Pinpoint the cell where the given text exists, returning its (X, Y) midpoint coordinate. 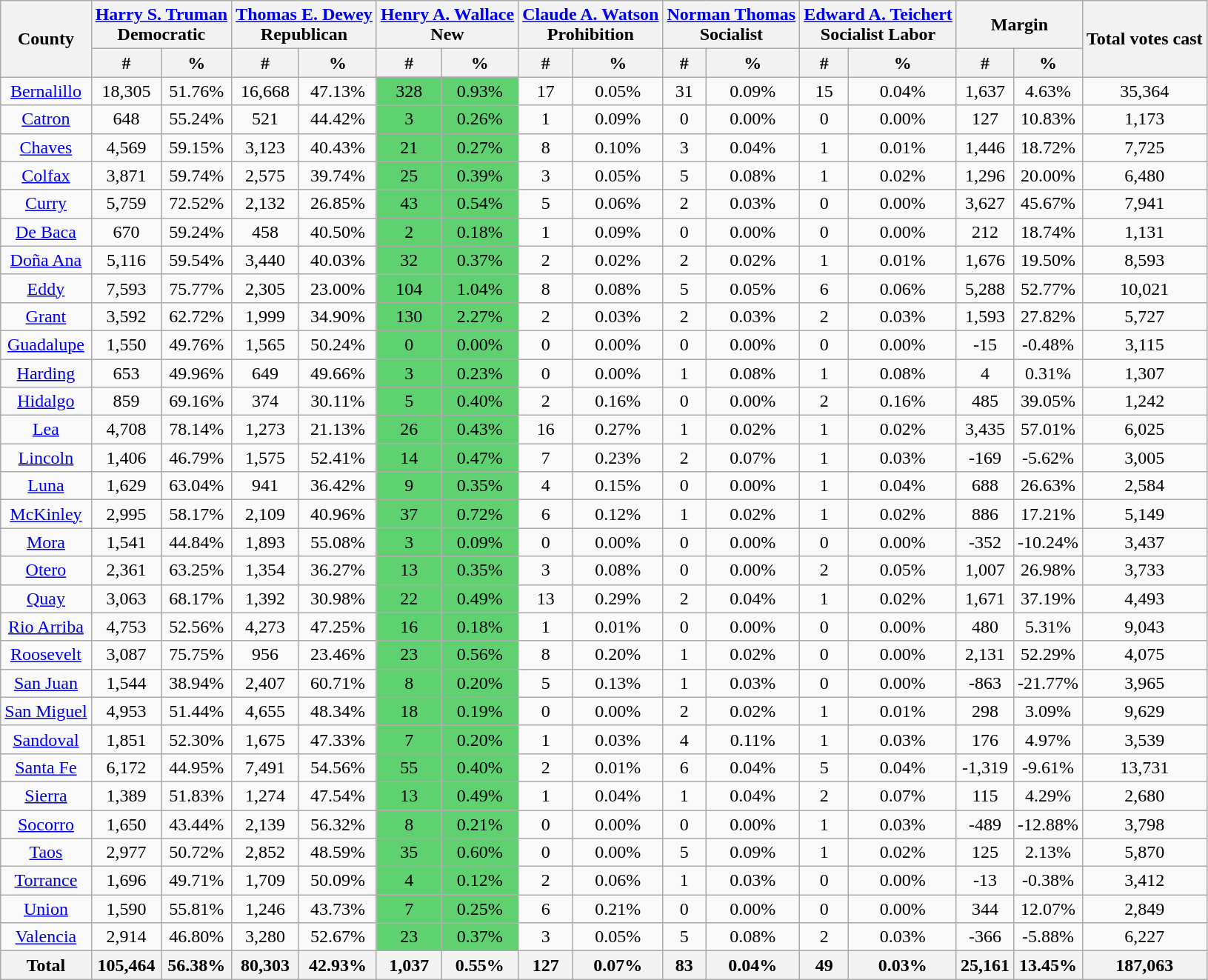
1,173 (1145, 119)
26.98% (1047, 570)
5,727 (1145, 316)
Sandoval (46, 739)
1,246 (265, 909)
-169 (985, 458)
1,671 (985, 599)
3,965 (1145, 683)
75.75% (197, 655)
3,280 (265, 937)
22 (409, 599)
54.56% (338, 767)
480 (985, 627)
4,655 (265, 711)
50.24% (338, 344)
Quay (46, 599)
Santa Fe (46, 767)
Roosevelt (46, 655)
55.81% (197, 909)
Doña Ana (46, 260)
14 (409, 458)
3,592 (126, 316)
49 (824, 965)
30.98% (338, 599)
62.72% (197, 316)
15 (824, 91)
19.50% (1047, 260)
26 (409, 430)
43 (409, 204)
Curry (46, 204)
30.11% (338, 401)
18.74% (1047, 232)
13,731 (1145, 767)
4,708 (126, 430)
47.13% (338, 91)
0.93% (480, 91)
115 (985, 796)
Taos (46, 853)
43.44% (197, 824)
1,709 (265, 881)
328 (409, 91)
Norman ThomasSocialist (732, 25)
-0.38% (1047, 881)
956 (265, 655)
2.27% (480, 316)
1,544 (126, 683)
31 (684, 91)
1,999 (265, 316)
941 (265, 486)
485 (985, 401)
Henry A. WallaceNew (447, 25)
-0.48% (1047, 344)
69.16% (197, 401)
886 (985, 514)
49.76% (197, 344)
0.31% (1047, 373)
4,569 (126, 147)
72.52% (197, 204)
3,435 (985, 430)
0.55% (480, 965)
1,575 (265, 458)
52.41% (338, 458)
23.46% (338, 655)
2,132 (265, 204)
2,575 (265, 176)
104 (409, 288)
3,798 (1145, 824)
9 (409, 486)
4.29% (1047, 796)
1,696 (126, 881)
Union (46, 909)
De Baca (46, 232)
59.24% (197, 232)
1,446 (985, 147)
Thomas E. DeweyRepublican (304, 25)
1,541 (126, 542)
68.17% (197, 599)
374 (265, 401)
130 (409, 316)
-863 (985, 683)
55 (409, 767)
2,131 (985, 655)
Luna (46, 486)
6,480 (1145, 176)
-15 (985, 344)
17.21% (1047, 514)
1,307 (1145, 373)
58.17% (197, 514)
44.42% (338, 119)
5,759 (126, 204)
Edward A. TeichertSocialist Labor (878, 25)
9,629 (1145, 711)
521 (265, 119)
-13 (985, 881)
0.54% (480, 204)
1,274 (265, 796)
McKinley (46, 514)
4,075 (1145, 655)
Total (46, 965)
36.42% (338, 486)
San Juan (46, 683)
40.96% (338, 514)
San Miguel (46, 711)
187,063 (1145, 965)
3,412 (1145, 881)
4,273 (265, 627)
1,629 (126, 486)
1,675 (265, 739)
78.14% (197, 430)
458 (265, 232)
0.15% (618, 486)
2,852 (265, 853)
26.85% (338, 204)
0.10% (618, 147)
1,851 (126, 739)
5.31% (1047, 627)
7,941 (1145, 204)
1,007 (985, 570)
2,305 (265, 288)
1,550 (126, 344)
0.60% (480, 853)
59.74% (197, 176)
1,037 (409, 965)
Guadalupe (46, 344)
44.95% (197, 767)
0.25% (480, 909)
105,464 (126, 965)
7,725 (1145, 147)
0.47% (480, 458)
-12.88% (1047, 824)
Colfax (46, 176)
2,109 (265, 514)
3,005 (1145, 458)
1,565 (265, 344)
47.25% (338, 627)
Harry S. TrumanDemocratic (161, 25)
59.54% (197, 260)
50.09% (338, 881)
57.01% (1047, 430)
648 (126, 119)
23.00% (338, 288)
40.03% (338, 260)
0.72% (480, 514)
-489 (985, 824)
4.63% (1047, 91)
2,977 (126, 853)
3,440 (265, 260)
75.77% (197, 288)
48.59% (338, 853)
48.34% (338, 711)
25 (409, 176)
3,123 (265, 147)
49.96% (197, 373)
56.38% (197, 965)
4.97% (1047, 739)
37.19% (1047, 599)
176 (985, 739)
45.67% (1047, 204)
-352 (985, 542)
Eddy (46, 288)
6,227 (1145, 937)
1,242 (1145, 401)
5,116 (126, 260)
2,914 (126, 937)
1,590 (126, 909)
52.67% (338, 937)
44.84% (197, 542)
0.39% (480, 176)
Lincoln (46, 458)
52.29% (1047, 655)
2.13% (1047, 853)
Hidalgo (46, 401)
1,637 (985, 91)
18,305 (126, 91)
27.82% (1047, 316)
County (46, 39)
1,676 (985, 260)
-9.61% (1047, 767)
2,849 (1145, 909)
-10.24% (1047, 542)
7,593 (126, 288)
21.13% (338, 430)
7,491 (265, 767)
8,593 (1145, 260)
46.79% (197, 458)
Rio Arriba (46, 627)
40.43% (338, 147)
1,389 (126, 796)
18 (409, 711)
Socorro (46, 824)
2,584 (1145, 486)
3,627 (985, 204)
12.07% (1047, 909)
55.08% (338, 542)
50.72% (197, 853)
39.05% (1047, 401)
56.32% (338, 824)
20.00% (1047, 176)
51.83% (197, 796)
Catron (46, 119)
688 (985, 486)
55.24% (197, 119)
3,733 (1145, 570)
4,953 (126, 711)
Lea (46, 430)
Bernalillo (46, 91)
36.27% (338, 570)
1,354 (265, 570)
32 (409, 260)
Claude A. WatsonProhibition (591, 25)
2,361 (126, 570)
3,437 (1145, 542)
Margin (1019, 25)
59.15% (197, 147)
Torrance (46, 881)
17 (546, 91)
Mora (46, 542)
Chaves (46, 147)
18.72% (1047, 147)
649 (265, 373)
5,870 (1145, 853)
1,650 (126, 824)
0.56% (480, 655)
63.04% (197, 486)
40.50% (338, 232)
49.71% (197, 881)
16,668 (265, 91)
125 (985, 853)
1,893 (265, 542)
Valencia (46, 937)
46.80% (197, 937)
1,406 (126, 458)
859 (126, 401)
Grant (46, 316)
5,149 (1145, 514)
38.94% (197, 683)
298 (985, 711)
63.25% (197, 570)
3,115 (1145, 344)
1.04% (480, 288)
4,753 (126, 627)
5,288 (985, 288)
4,493 (1145, 599)
0.29% (618, 599)
13.45% (1047, 965)
2,680 (1145, 796)
1,392 (265, 599)
80,303 (265, 965)
3.09% (1047, 711)
-1,319 (985, 767)
0.19% (480, 711)
26.63% (1047, 486)
9,043 (1145, 627)
-21.77% (1047, 683)
6,172 (126, 767)
0.13% (618, 683)
212 (985, 232)
0.26% (480, 119)
Sierra (46, 796)
83 (684, 965)
43.73% (338, 909)
49.66% (338, 373)
6,025 (1145, 430)
34.90% (338, 316)
344 (985, 909)
25,161 (985, 965)
Otero (46, 570)
2,407 (265, 683)
10.83% (1047, 119)
2,139 (265, 824)
51.76% (197, 91)
60.71% (338, 683)
Harding (46, 373)
52.77% (1047, 288)
670 (126, 232)
1,296 (985, 176)
0.11% (753, 739)
2,995 (126, 514)
47.54% (338, 796)
-5.88% (1047, 937)
42.93% (338, 965)
Total votes cast (1145, 39)
1,273 (265, 430)
-366 (985, 937)
1,593 (985, 316)
37 (409, 514)
3,063 (126, 599)
3,087 (126, 655)
52.56% (197, 627)
-5.62% (1047, 458)
51.44% (197, 711)
35,364 (1145, 91)
47.33% (338, 739)
3,539 (1145, 739)
21 (409, 147)
3,871 (126, 176)
39.74% (338, 176)
35 (409, 853)
1,131 (1145, 232)
10,021 (1145, 288)
52.30% (197, 739)
0.43% (480, 430)
653 (126, 373)
